Output the [X, Y] coordinate of the center of the cell containing the given text.  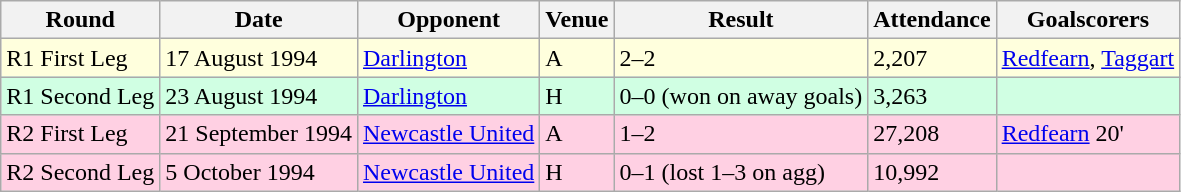
21 September 1994 [259, 134]
R2 Second Leg [80, 172]
Attendance [932, 20]
1–2 [741, 134]
R2 First Leg [80, 134]
2,207 [932, 58]
Date [259, 20]
Round [80, 20]
3,263 [932, 96]
R1 Second Leg [80, 96]
0–0 (won on away goals) [741, 96]
23 August 1994 [259, 96]
Venue [577, 20]
10,992 [932, 172]
17 August 1994 [259, 58]
Redfearn, Taggart [1088, 58]
27,208 [932, 134]
R1 First Leg [80, 58]
5 October 1994 [259, 172]
Opponent [448, 20]
Result [741, 20]
Goalscorers [1088, 20]
2–2 [741, 58]
Redfearn 20' [1088, 134]
0–1 (lost 1–3 on agg) [741, 172]
